Determine the (X, Y) coordinate at the center of the cell enclosing the given text.  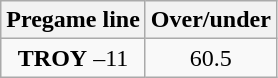
Pregame line (74, 20)
TROY –11 (74, 58)
Over/under (210, 20)
60.5 (210, 58)
